Search for the cell housing the specified text and yield its (X, Y) center coordinate. 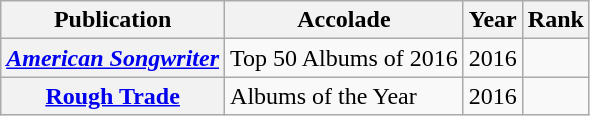
Top 50 Albums of 2016 (344, 58)
Accolade (344, 20)
Publication (113, 20)
American Songwriter (113, 58)
Albums of the Year (344, 96)
Rank (556, 20)
Rough Trade (113, 96)
Year (492, 20)
